Scan for the cell matching the given text and deliver its [X, Y] coordinate at center. 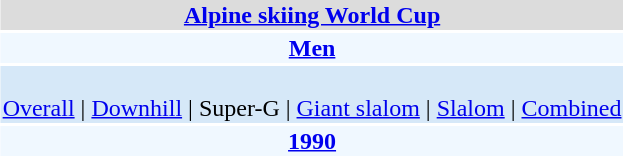
Overall | Downhill | Super-G | Giant slalom | Slalom | Combined [312, 94]
Men [312, 48]
1990 [312, 141]
Alpine skiing World Cup [312, 15]
